For the text-containing cell, return its midpoint in [X, Y] coordinate format. 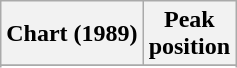
Chart (1989) [72, 34]
Peakposition [189, 34]
